Locate the cell with the specified text and output its [x, y] center coordinate. 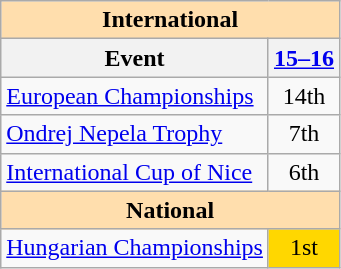
European Championships [135, 96]
Ondrej Nepela Trophy [135, 134]
15–16 [304, 58]
Hungarian Championships [135, 248]
1st [304, 248]
International [170, 20]
Event [135, 58]
International Cup of Nice [135, 172]
6th [304, 172]
National [170, 210]
14th [304, 96]
7th [304, 134]
